Extract the [X, Y] coordinate from the center of the cell holding the provided text.  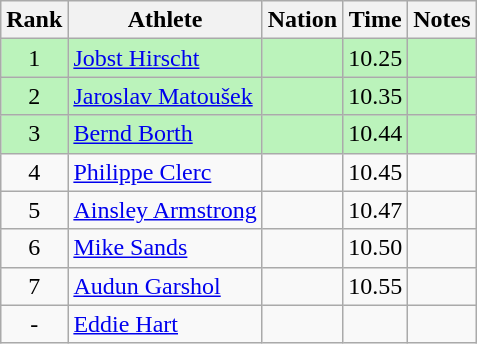
10.47 [376, 210]
10.50 [376, 248]
10.35 [376, 96]
Rank [34, 20]
- [34, 324]
Jaroslav Matoušek [165, 96]
Bernd Borth [165, 134]
4 [34, 172]
10.25 [376, 58]
Audun Garshol [165, 286]
Jobst Hirscht [165, 58]
1 [34, 58]
6 [34, 248]
Time [376, 20]
Mike Sands [165, 248]
Philippe Clerc [165, 172]
10.45 [376, 172]
Notes [442, 20]
Ainsley Armstrong [165, 210]
2 [34, 96]
Athlete [165, 20]
7 [34, 286]
10.44 [376, 134]
3 [34, 134]
Nation [302, 20]
5 [34, 210]
Eddie Hart [165, 324]
10.55 [376, 286]
